Capture the cell that displays the provided text and extract its (X, Y) central coordinate. 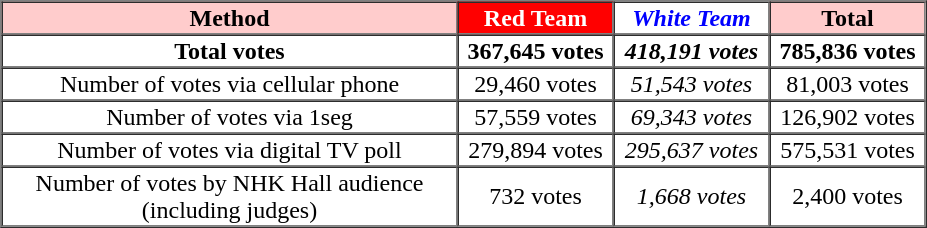
732 votes (536, 196)
575,531 votes (848, 150)
69,343 votes (692, 116)
Total (848, 18)
279,894 votes (536, 150)
295,637 votes (692, 150)
Number of votes via digital TV poll (230, 150)
Number of votes by NHK Hall audience (including judges) (230, 196)
Red Team (536, 18)
81,003 votes (848, 84)
126,902 votes (848, 116)
51,543 votes (692, 84)
785,836 votes (848, 50)
Number of votes via 1seg (230, 116)
Method (230, 18)
29,460 votes (536, 84)
418,191 votes (692, 50)
2,400 votes (848, 196)
367,645 votes (536, 50)
Total votes (230, 50)
57,559 votes (536, 116)
Number of votes via cellular phone (230, 84)
1,668 votes (692, 196)
White Team (692, 18)
